Extract the (x, y) coordinate from the center of the cell holding the provided text.  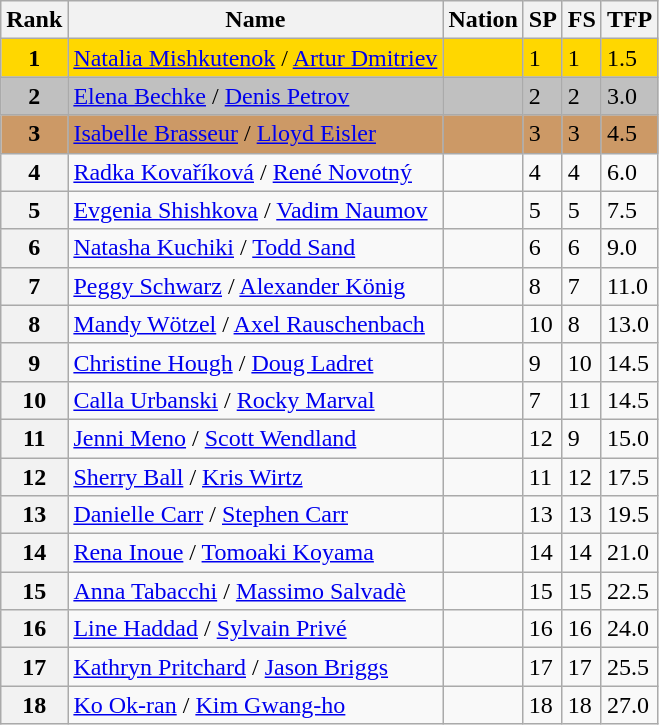
17.5 (629, 477)
3.0 (629, 96)
24.0 (629, 629)
27.0 (629, 705)
Nation (483, 20)
1.5 (629, 58)
19.5 (629, 515)
Peggy Schwarz / Alexander König (256, 286)
9.0 (629, 248)
Isabelle Brasseur / Lloyd Eisler (256, 134)
Radka Kovaříková / René Novotný (256, 172)
Danielle Carr / Stephen Carr (256, 515)
Evgenia Shishkova / Vadim Naumov (256, 210)
Rena Inoue / Tomoaki Koyama (256, 553)
4.5 (629, 134)
Rank (34, 20)
Kathryn Pritchard / Jason Briggs (256, 667)
Natalia Mishkutenok / Artur Dmitriev (256, 58)
Anna Tabacchi / Massimo Salvadè (256, 591)
Sherry Ball / Kris Wirtz (256, 477)
Elena Bechke / Denis Petrov (256, 96)
Name (256, 20)
13.0 (629, 324)
21.0 (629, 553)
6.0 (629, 172)
SP (542, 20)
FS (582, 20)
Mandy Wötzel / Axel Rauschenbach (256, 324)
Ko Ok-ran / Kim Gwang-ho (256, 705)
7.5 (629, 210)
Natasha Kuchiki / Todd Sand (256, 248)
Line Haddad / Sylvain Privé (256, 629)
25.5 (629, 667)
Jenni Meno / Scott Wendland (256, 438)
15.0 (629, 438)
TFP (629, 20)
11.0 (629, 286)
Christine Hough / Doug Ladret (256, 362)
Calla Urbanski / Rocky Marval (256, 400)
22.5 (629, 591)
